Return the [X, Y] coordinate for the center point of the cell that contains the specified text.  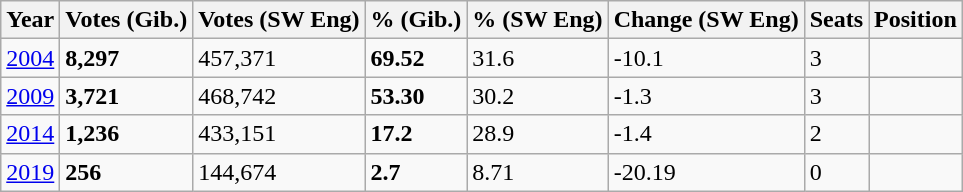
0 [836, 172]
1,236 [126, 134]
433,151 [279, 134]
2 [836, 134]
2009 [30, 96]
-10.1 [706, 58]
144,674 [279, 172]
30.2 [538, 96]
3,721 [126, 96]
457,371 [279, 58]
Votes (Gib.) [126, 20]
53.30 [416, 96]
% (SW Eng) [538, 20]
% (Gib.) [416, 20]
31.6 [538, 58]
2014 [30, 134]
468,742 [279, 96]
2.7 [416, 172]
256 [126, 172]
2019 [30, 172]
-1.3 [706, 96]
Votes (SW Eng) [279, 20]
69.52 [416, 58]
Seats [836, 20]
-1.4 [706, 134]
17.2 [416, 134]
Position [916, 20]
-20.19 [706, 172]
8,297 [126, 58]
8.71 [538, 172]
Change (SW Eng) [706, 20]
2004 [30, 58]
28.9 [538, 134]
Year [30, 20]
